From the cell containing the given text, extract its center point as (x, y) coordinate. 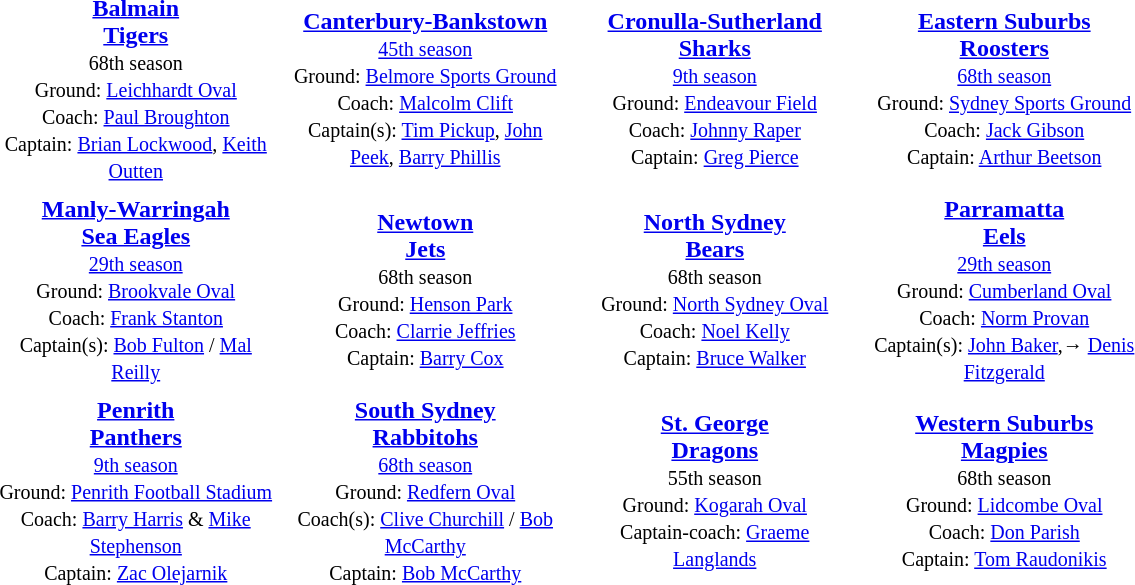
NewtownJets68th seasonGround: Henson Park Coach: Clarrie JeffriesCaptain: Barry Cox (425, 290)
North SydneyBears68th seasonGround: North Sydney Oval Coach: Noel KellyCaptain: Bruce Walker (715, 290)
